Pinpoint the cell where the given text exists, returning its (x, y) midpoint coordinate. 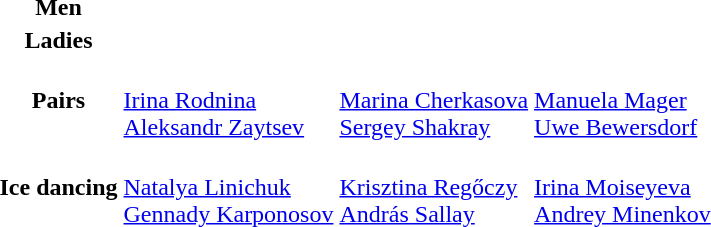
Irina RodninaAleksandr Zaytsev (228, 100)
Marina CherkasovaSergey Shakray (434, 100)
